Identify which cell holds the provided text, then report its [x, y] central coordinate. 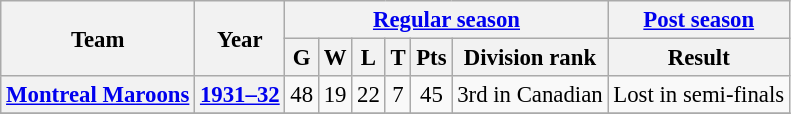
45 [432, 95]
Result [698, 58]
3rd in Canadian [530, 95]
T [398, 58]
1931–32 [240, 95]
22 [368, 95]
Team [98, 38]
48 [302, 95]
19 [334, 95]
G [302, 58]
Pts [432, 58]
Year [240, 38]
Division rank [530, 58]
Post season [698, 20]
L [368, 58]
7 [398, 95]
Lost in semi-finals [698, 95]
Regular season [446, 20]
Montreal Maroons [98, 95]
W [334, 58]
